Return [X, Y] of the center of cell containing provided text 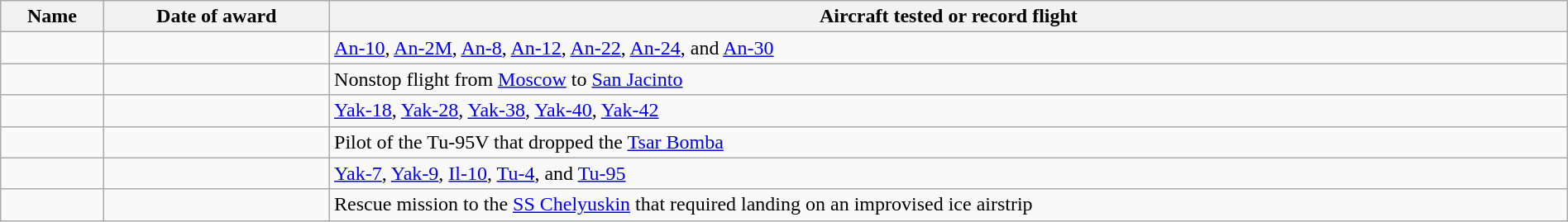
An-10, An-2M, An-8, An-12, An-22, An-24, and An-30 [949, 48]
Date of award [217, 17]
Name [52, 17]
Yak-7, Yak-9, Il-10, Tu-4, and Tu-95 [949, 173]
Nonstop flight from Moscow to San Jacinto [949, 79]
Rescue mission to the SS Chelyuskin that required landing on an improvised ice airstrip [949, 205]
Aircraft tested or record flight [949, 17]
Yak-18, Yak-28, Yak-38, Yak-40, Yak-42 [949, 111]
Pilot of the Tu-95V that dropped the Tsar Bomba [949, 142]
